Scan for the cell matching the given text and deliver its (X, Y) coordinate at center. 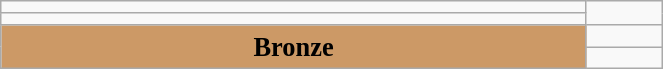
Bronze (294, 46)
